Return the (X, Y) coordinate for the center point of the cell that contains the specified text.  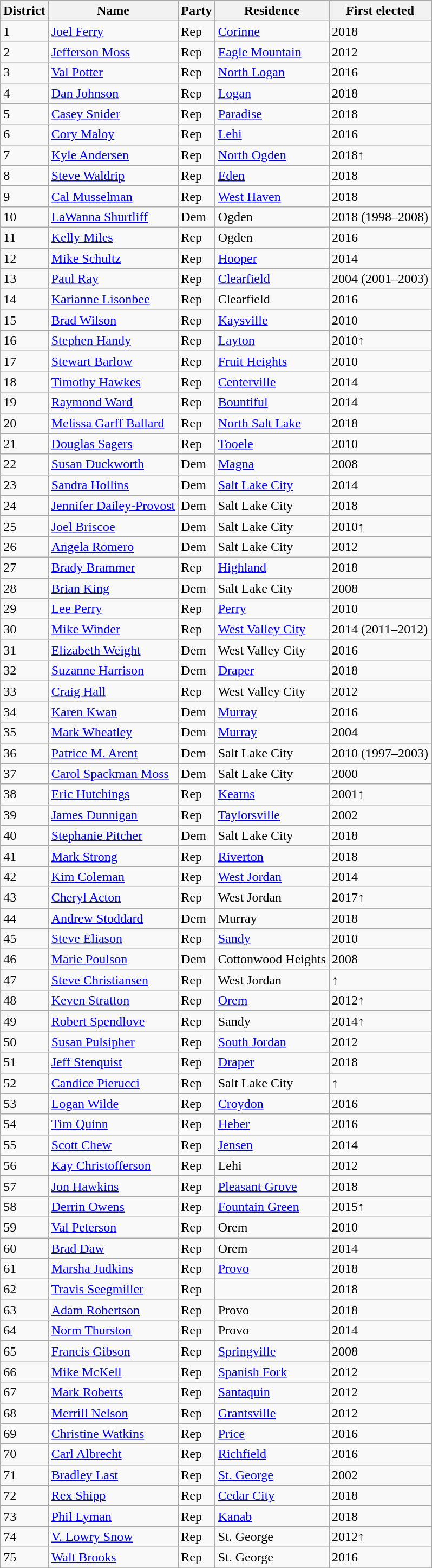
Scott Chew (113, 1145)
2004 (380, 733)
2014 (2011–2012) (380, 630)
10 (24, 217)
61 (24, 1269)
Carol Spackman Moss (113, 774)
50 (24, 1042)
52 (24, 1083)
25 (24, 526)
29 (24, 609)
Fruit Heights (272, 361)
14 (24, 300)
Croydon (272, 1104)
Hooper (272, 258)
2 (24, 52)
Brad Wilson (113, 320)
60 (24, 1248)
Cory Maloy (113, 134)
Merrill Nelson (113, 1413)
Phil Lyman (113, 1516)
62 (24, 1290)
Party (197, 11)
Jefferson Moss (113, 52)
33 (24, 691)
Kim Coleman (113, 877)
Brady Brammer (113, 567)
44 (24, 918)
13 (24, 279)
Travis Seegmiller (113, 1290)
75 (24, 1557)
23 (24, 485)
Mike Winder (113, 630)
27 (24, 567)
58 (24, 1207)
Sandra Hollins (113, 485)
Susan Duckworth (113, 464)
Douglas Sagers (113, 444)
3 (24, 73)
Carl Albrecht (113, 1454)
Pleasant Grove (272, 1186)
38 (24, 794)
Timothy Hawkes (113, 382)
63 (24, 1310)
Centerville (272, 382)
37 (24, 774)
Andrew Stoddard (113, 918)
Eden (272, 176)
56 (24, 1165)
2001↑ (380, 794)
Cheryl Acton (113, 897)
45 (24, 939)
Patrice M. Arent (113, 753)
7 (24, 155)
2015↑ (380, 1207)
17 (24, 361)
11 (24, 237)
Joel Briscoe (113, 526)
Grantsville (272, 1413)
Stephanie Pitcher (113, 835)
Jon Hawkins (113, 1186)
Keven Stratton (113, 1001)
18 (24, 382)
Suzanne Harrison (113, 671)
49 (24, 1021)
Steve Christiansen (113, 980)
12 (24, 258)
Lee Perry (113, 609)
James Dunnigan (113, 815)
Marsha Judkins (113, 1269)
Brian King (113, 588)
Richfield (272, 1454)
36 (24, 753)
Jeff Stenquist (113, 1062)
46 (24, 960)
67 (24, 1392)
32 (24, 671)
Adam Robertson (113, 1310)
North Logan (272, 73)
Brad Daw (113, 1248)
40 (24, 835)
Cottonwood Heights (272, 960)
District (24, 11)
74 (24, 1537)
Price (272, 1434)
Karen Kwan (113, 712)
Santaquin (272, 1392)
Riverton (272, 856)
2018↑ (380, 155)
Raymond Ward (113, 403)
Perry (272, 609)
Melissa Garff Ballard (113, 423)
51 (24, 1062)
6 (24, 134)
31 (24, 650)
Christine Watkins (113, 1434)
Steve Eliason (113, 939)
Stewart Barlow (113, 361)
Kelly Miles (113, 237)
16 (24, 341)
39 (24, 815)
Spanish Fork (272, 1372)
55 (24, 1145)
Kearns (272, 794)
Tim Quinn (113, 1124)
66 (24, 1372)
Kay Christofferson (113, 1165)
2017↑ (380, 897)
Bradley Last (113, 1475)
Kaysville (272, 320)
57 (24, 1186)
Elizabeth Weight (113, 650)
2018 (1998–2008) (380, 217)
North Salt Lake (272, 423)
Fountain Green (272, 1207)
47 (24, 980)
Norm Thurston (113, 1331)
70 (24, 1454)
72 (24, 1495)
Susan Pulsipher (113, 1042)
Name (113, 11)
2004 (2001–2003) (380, 279)
15 (24, 320)
Paul Ray (113, 279)
54 (24, 1124)
4 (24, 93)
Candice Pierucci (113, 1083)
Taylorsville (272, 815)
53 (24, 1104)
Stephen Handy (113, 341)
30 (24, 630)
28 (24, 588)
1 (24, 31)
Logan (272, 93)
Craig Hall (113, 691)
Magna (272, 464)
V. Lowry Snow (113, 1537)
First elected (380, 11)
24 (24, 506)
73 (24, 1516)
20 (24, 423)
Mike McKell (113, 1372)
43 (24, 897)
48 (24, 1001)
Jensen (272, 1145)
Mark Strong (113, 856)
59 (24, 1227)
Mark Roberts (113, 1392)
Dan Johnson (113, 93)
5 (24, 114)
71 (24, 1475)
Kanab (272, 1516)
Corinne (272, 31)
2000 (380, 774)
68 (24, 1413)
Springville (272, 1351)
Heber (272, 1124)
Val Potter (113, 73)
Highland (272, 567)
Cal Musselman (113, 196)
Eagle Mountain (272, 52)
Tooele (272, 444)
North Ogden (272, 155)
Layton (272, 341)
9 (24, 196)
Mike Schultz (113, 258)
69 (24, 1434)
Kyle Andersen (113, 155)
Steve Waldrip (113, 176)
22 (24, 464)
Residence (272, 11)
21 (24, 444)
2014↑ (380, 1021)
Walt Brooks (113, 1557)
34 (24, 712)
Eric Hutchings (113, 794)
Karianne Lisonbee (113, 300)
South Jordan (272, 1042)
Joel Ferry (113, 31)
LaWanna Shurtliff (113, 217)
Paradise (272, 114)
19 (24, 403)
Derrin Owens (113, 1207)
Bountiful (272, 403)
8 (24, 176)
Robert Spendlove (113, 1021)
2010 (1997–2003) (380, 753)
Rex Shipp (113, 1495)
41 (24, 856)
35 (24, 733)
Mark Wheatley (113, 733)
Jennifer Dailey-Provost (113, 506)
Cedar City (272, 1495)
64 (24, 1331)
42 (24, 877)
Casey Snider (113, 114)
Marie Poulson (113, 960)
Val Peterson (113, 1227)
65 (24, 1351)
Logan Wilde (113, 1104)
West Haven (272, 196)
Angela Romero (113, 547)
Francis Gibson (113, 1351)
26 (24, 547)
